Search for the cell housing the specified text and yield its (X, Y) center coordinate. 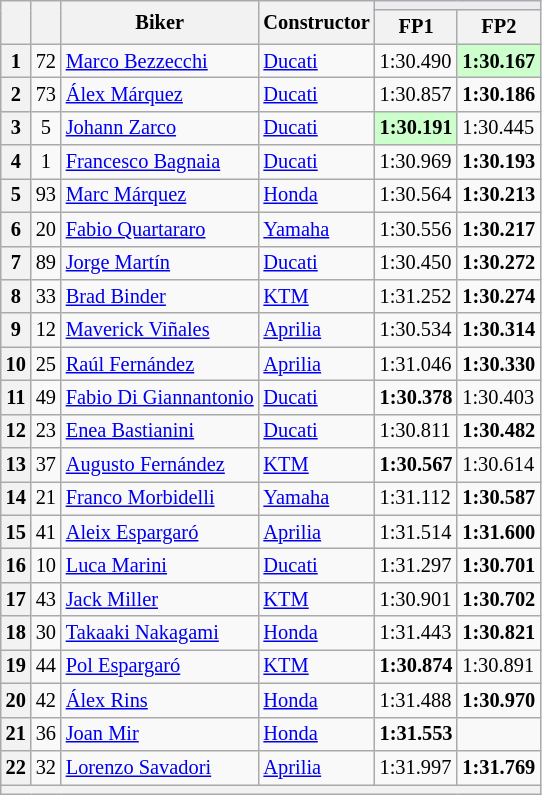
Álex Márquez (160, 94)
1:30.614 (498, 465)
1:30.556 (416, 229)
Constructor (317, 22)
1:30.567 (416, 465)
1:30.314 (498, 330)
73 (46, 94)
22 (16, 767)
Marco Bezzecchi (160, 61)
1:30.821 (498, 633)
1:30.587 (498, 498)
1:30.874 (416, 666)
1:30.213 (498, 195)
1:30.490 (416, 61)
1:31.297 (416, 565)
43 (46, 599)
1:30.403 (498, 397)
1:31.252 (416, 296)
15 (16, 532)
Maverick Viñales (160, 330)
1:30.191 (416, 128)
Álex Rins (160, 700)
23 (46, 431)
1:30.274 (498, 296)
16 (16, 565)
1:30.534 (416, 330)
1:30.969 (416, 162)
1:30.564 (416, 195)
41 (46, 532)
Augusto Fernández (160, 465)
1:30.378 (416, 397)
1:31.443 (416, 633)
1:30.857 (416, 94)
1:30.482 (498, 431)
Raúl Fernández (160, 364)
Fabio Quartararo (160, 229)
1:30.272 (498, 263)
Pol Espargaró (160, 666)
Francesco Bagnaia (160, 162)
9 (16, 330)
Fabio Di Giannantonio (160, 397)
1:30.970 (498, 700)
89 (46, 263)
Lorenzo Savadori (160, 767)
1:30.193 (498, 162)
1:30.186 (498, 94)
25 (46, 364)
33 (46, 296)
14 (16, 498)
7 (16, 263)
Marc Márquez (160, 195)
18 (16, 633)
1:31.769 (498, 767)
FP2 (498, 27)
1:30.330 (498, 364)
1:31.600 (498, 532)
49 (46, 397)
1:31.488 (416, 700)
36 (46, 734)
Aleix Espargaró (160, 532)
Jack Miller (160, 599)
11 (16, 397)
42 (46, 700)
Brad Binder (160, 296)
17 (16, 599)
Luca Marini (160, 565)
8 (16, 296)
Enea Bastianini (160, 431)
1:30.901 (416, 599)
Franco Morbidelli (160, 498)
1:31.112 (416, 498)
32 (46, 767)
13 (16, 465)
1:31.046 (416, 364)
30 (46, 633)
93 (46, 195)
FP1 (416, 27)
3 (16, 128)
37 (46, 465)
1:30.702 (498, 599)
44 (46, 666)
1:31.553 (416, 734)
Joan Mir (160, 734)
2 (16, 94)
1:30.217 (498, 229)
4 (16, 162)
1:30.701 (498, 565)
1:31.997 (416, 767)
1:30.445 (498, 128)
1:30.811 (416, 431)
1:30.450 (416, 263)
1:31.514 (416, 532)
1:30.167 (498, 61)
Biker (160, 22)
Johann Zarco (160, 128)
Jorge Martín (160, 263)
19 (16, 666)
72 (46, 61)
6 (16, 229)
Takaaki Nakagami (160, 633)
1:30.891 (498, 666)
